Search for the cell housing the specified text and yield its (X, Y) center coordinate. 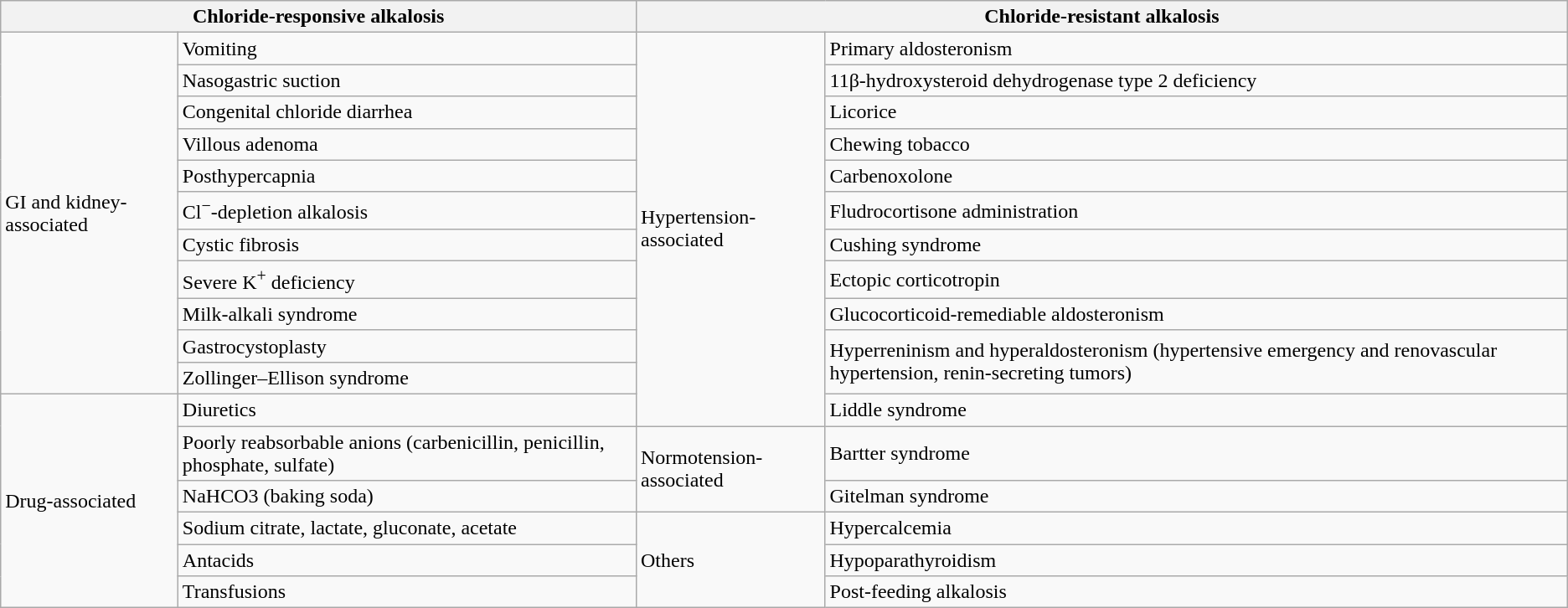
Fludrocortisone administration (1196, 211)
Severe K+ deficiency (407, 280)
Villous adenoma (407, 144)
Bartter syndrome (1196, 454)
Zollinger–Ellison syndrome (407, 378)
Chewing tobacco (1196, 144)
Hypertension-associated (730, 229)
Liddle syndrome (1196, 410)
Hypercalcemia (1196, 528)
Cl−-depletion alkalosis (407, 211)
Gitelman syndrome (1196, 497)
Hyperreninism and hyperaldosteronism (hypertensive emergency and renovascular hypertension, renin-secreting tumors) (1196, 362)
Post-feeding alkalosis (1196, 592)
Glucocorticoid-remediable aldosteronism (1196, 314)
Others (730, 560)
Cushing syndrome (1196, 245)
GI and kidney-associated (90, 214)
Antacids (407, 560)
Diuretics (407, 410)
Chloride-responsive alkalosis (318, 17)
Drug-associated (90, 501)
11β-hydroxysteroid dehydrogenase type 2 deficiency (1196, 80)
Milk-alkali syndrome (407, 314)
Sodium citrate, lactate, gluconate, acetate (407, 528)
Gastrocystoplasty (407, 346)
Cystic fibrosis (407, 245)
Congenital chloride diarrhea (407, 112)
Vomiting (407, 49)
NaHCO3 (baking soda) (407, 497)
Chloride-resistant alkalosis (1101, 17)
Ectopic corticotropin (1196, 280)
Hypoparathyroidism (1196, 560)
Posthypercapnia (407, 176)
Poorly reabsorbable anions (carbenicillin, penicillin, phosphate, sulfate) (407, 454)
Normotension-associated (730, 469)
Transfusions (407, 592)
Licorice (1196, 112)
Carbenoxolone (1196, 176)
Nasogastric suction (407, 80)
Primary aldosteronism (1196, 49)
